Detect which cell encompasses the target text, then output its (x, y) center coordinate. 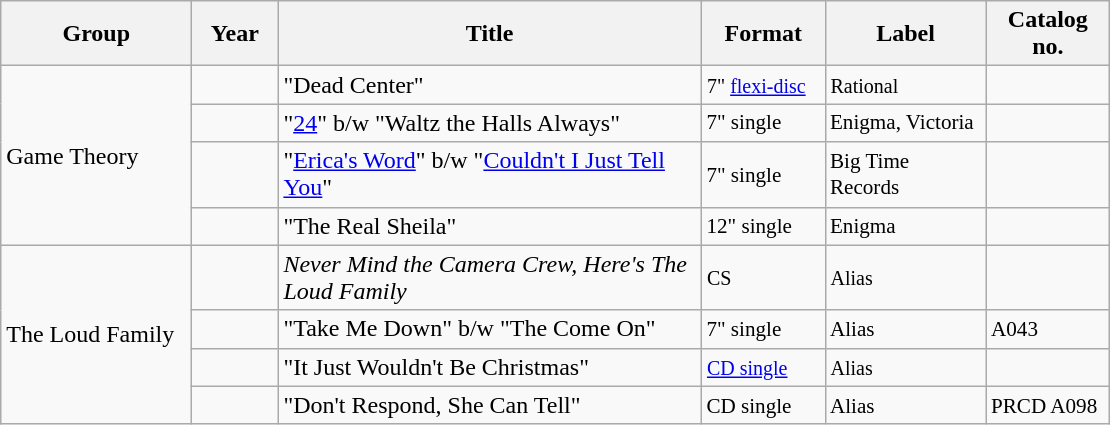
"It Just Wouldn't Be Christmas" (490, 367)
Catalog no. (1048, 34)
Game Theory (96, 156)
Rational (906, 85)
Format (763, 34)
A043 (1048, 329)
Big Time Records (906, 174)
CS (763, 278)
"Erica's Word" b/w "Couldn't I Just Tell You" (490, 174)
The Loud Family (96, 334)
Never Mind the Camera Crew, Here's The Loud Family (490, 278)
Group (96, 34)
"24" b/w "Waltz the Halls Always" (490, 123)
"Take Me Down" b/w "The Come On" (490, 329)
7" flexi-disc (763, 85)
"Don't Respond, She Can Tell" (490, 405)
Enigma, Victoria (906, 123)
Enigma (906, 226)
"The Real Sheila" (490, 226)
PRCD A098 (1048, 405)
Year (235, 34)
"Dead Center" (490, 85)
Title (490, 34)
Label (906, 34)
12" single (763, 226)
